Detect which cell encompasses the target text, then output its (x, y) center coordinate. 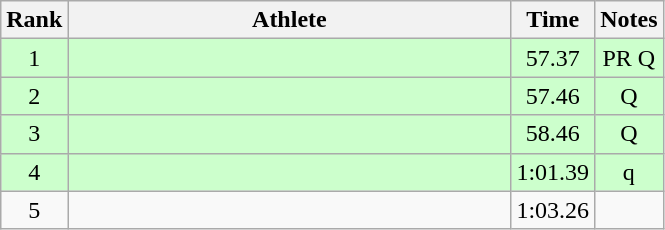
4 (34, 172)
1 (34, 58)
2 (34, 96)
q (629, 172)
1:03.26 (553, 210)
57.46 (553, 96)
5 (34, 210)
Athlete (290, 20)
Notes (629, 20)
Time (553, 20)
58.46 (553, 134)
3 (34, 134)
1:01.39 (553, 172)
Rank (34, 20)
PR Q (629, 58)
57.37 (553, 58)
